Return the (X, Y) coordinate for the center point of the cell that contains the specified text.  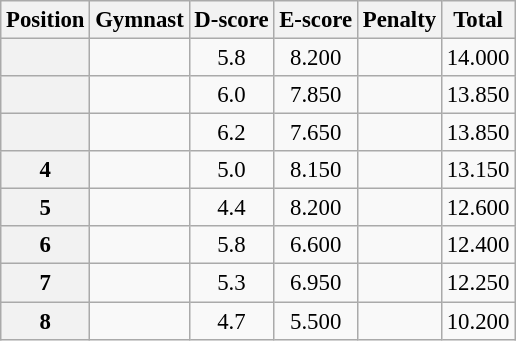
E-score (316, 20)
10.200 (478, 321)
4 (46, 170)
8.150 (316, 170)
Total (478, 20)
7.850 (316, 95)
D-score (232, 20)
Gymnast (140, 20)
12.600 (478, 208)
Position (46, 20)
12.250 (478, 283)
8 (46, 321)
6.0 (232, 95)
14.000 (478, 58)
4.7 (232, 321)
6 (46, 245)
6.600 (316, 245)
5.3 (232, 283)
4.4 (232, 208)
12.400 (478, 245)
5 (46, 208)
13.150 (478, 170)
Penalty (399, 20)
5.0 (232, 170)
7.650 (316, 133)
5.500 (316, 321)
6.2 (232, 133)
6.950 (316, 283)
7 (46, 283)
